Detect which cell encompasses the target text, then output its [X, Y] center coordinate. 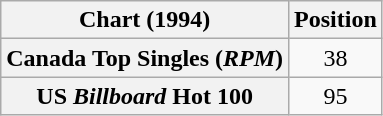
Position [336, 20]
95 [336, 96]
Canada Top Singles (RPM) [145, 58]
US Billboard Hot 100 [145, 96]
Chart (1994) [145, 20]
38 [336, 58]
